Extract the (x, y) coordinate from the center of the cell holding the provided text.  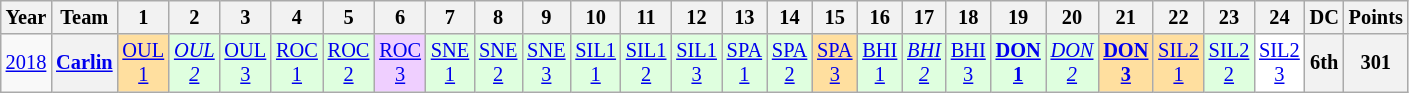
SIL13 (696, 63)
3 (246, 17)
301 (1376, 63)
23 (1229, 17)
16 (880, 17)
19 (1018, 17)
Year (26, 17)
21 (1126, 17)
7 (450, 17)
SIL11 (595, 63)
Team (84, 17)
BHI2 (924, 63)
DC (1324, 17)
BHI3 (968, 63)
6 (400, 17)
9 (546, 17)
Points (1376, 17)
22 (1178, 17)
4 (297, 17)
2 (194, 17)
10 (595, 17)
DON2 (1072, 63)
1 (143, 17)
15 (834, 17)
8 (498, 17)
DON1 (1018, 63)
14 (790, 17)
ROC1 (297, 63)
OUL3 (246, 63)
Carlin (84, 63)
20 (1072, 17)
18 (968, 17)
11 (646, 17)
ROC2 (349, 63)
17 (924, 17)
5 (349, 17)
BHI1 (880, 63)
OUL2 (194, 63)
24 (1279, 17)
SIL23 (1279, 63)
SNE1 (450, 63)
12 (696, 17)
SPA1 (744, 63)
OUL1 (143, 63)
SNE2 (498, 63)
SIL12 (646, 63)
6th (1324, 63)
DON3 (1126, 63)
SPA2 (790, 63)
SPA3 (834, 63)
ROC3 (400, 63)
2018 (26, 63)
SNE3 (546, 63)
SIL21 (1178, 63)
13 (744, 17)
SIL22 (1229, 63)
